Determine the (x, y) coordinate at the center of the cell enclosing the given text.  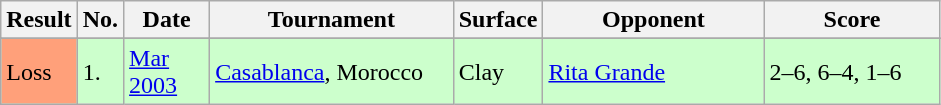
Date (167, 20)
1. (100, 72)
2–6, 6–4, 1–6 (852, 72)
Casablanca, Morocco (332, 72)
Opponent (654, 20)
Surface (498, 20)
Loss (39, 72)
Mar 2003 (167, 72)
Tournament (332, 20)
Clay (498, 72)
Score (852, 20)
Result (39, 20)
No. (100, 20)
Rita Grande (654, 72)
